Return (X, Y) of the center of cell containing provided text 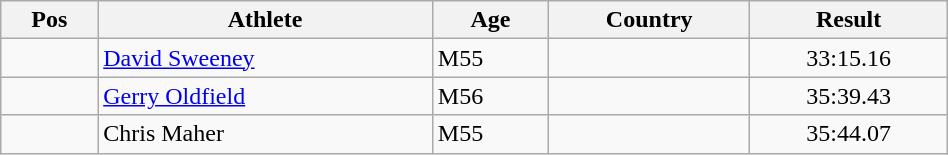
Age (490, 20)
Result (848, 20)
Country (650, 20)
Athlete (266, 20)
33:15.16 (848, 58)
Chris Maher (266, 134)
35:44.07 (848, 134)
Pos (50, 20)
35:39.43 (848, 96)
M56 (490, 96)
David Sweeney (266, 58)
Gerry Oldfield (266, 96)
